Detect which cell encompasses the target text, then output its (X, Y) center coordinate. 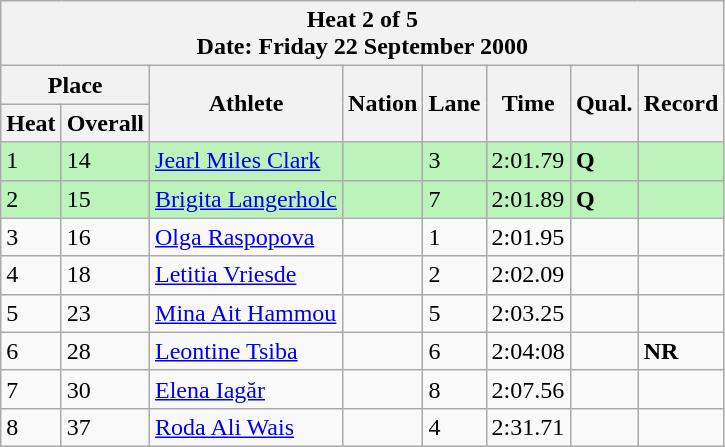
Place (76, 85)
Letitia Vriesde (246, 275)
Overall (105, 123)
37 (105, 427)
2:04:08 (528, 351)
2:07.56 (528, 389)
18 (105, 275)
Athlete (246, 104)
Roda Ali Wais (246, 427)
2:31.71 (528, 427)
Brigita Langerholc (246, 199)
28 (105, 351)
Elena Iagăr (246, 389)
Jearl Miles Clark (246, 161)
Leontine Tsiba (246, 351)
Nation (383, 104)
16 (105, 237)
14 (105, 161)
Record (681, 104)
Time (528, 104)
23 (105, 313)
NR (681, 351)
Qual. (604, 104)
Heat (31, 123)
Mina Ait Hammou (246, 313)
2:03.25 (528, 313)
Heat 2 of 5 Date: Friday 22 September 2000 (362, 34)
2:01.95 (528, 237)
15 (105, 199)
30 (105, 389)
2:02.09 (528, 275)
Lane (454, 104)
Olga Raspopova (246, 237)
2:01.79 (528, 161)
2:01.89 (528, 199)
